Output the (X, Y) coordinate of the center of the cell containing the given text.  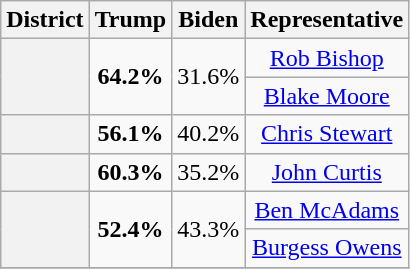
56.1% (130, 134)
Rob Bishop (327, 58)
Trump (130, 20)
Burgess Owens (327, 248)
Chris Stewart (327, 134)
Representative (327, 20)
64.2% (130, 77)
Blake Moore (327, 96)
35.2% (208, 172)
60.3% (130, 172)
Biden (208, 20)
52.4% (130, 229)
31.6% (208, 77)
40.2% (208, 134)
District (45, 20)
Ben McAdams (327, 210)
John Curtis (327, 172)
43.3% (208, 229)
